Return (X, Y) of the center of cell containing provided text 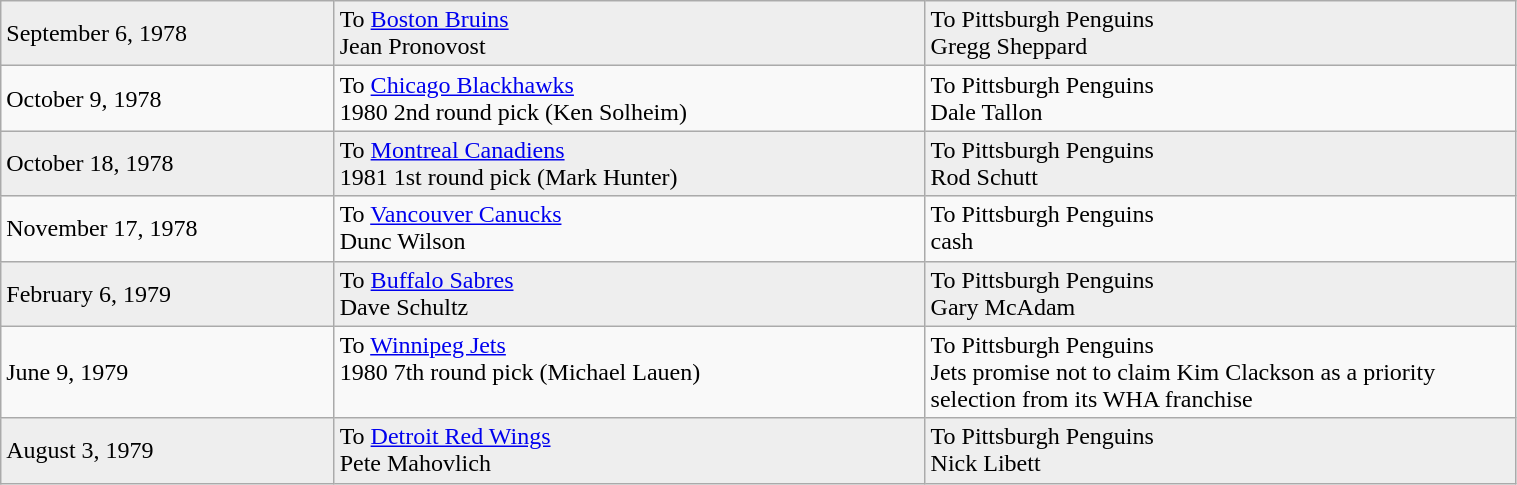
To Pittsburgh PenguinsJets promise not to claim Kim Clackson as a priority selection from its WHA franchise (1220, 372)
June 9, 1979 (168, 372)
To Chicago Blackhawks1980 2nd round pick (Ken Solheim) (630, 98)
To Pittsburgh Penguinscash (1220, 228)
To Pittsburgh PenguinsRod Schutt (1220, 164)
To Boston BruinsJean Pronovost (630, 34)
To Buffalo SabresDave Schultz (630, 294)
September 6, 1978 (168, 34)
February 6, 1979 (168, 294)
October 18, 1978 (168, 164)
November 17, 1978 (168, 228)
To Pittsburgh PenguinsNick Libett (1220, 450)
To Detroit Red WingsPete Mahovlich (630, 450)
October 9, 1978 (168, 98)
To Pittsburgh PenguinsGary McAdam (1220, 294)
To Pittsburgh PenguinsDale Tallon (1220, 98)
To Montreal Canadiens1981 1st round pick (Mark Hunter) (630, 164)
To Pittsburgh PenguinsGregg Sheppard (1220, 34)
To Winnipeg Jets1980 7th round pick (Michael Lauen) (630, 372)
August 3, 1979 (168, 450)
To Vancouver CanucksDunc Wilson (630, 228)
